Provide the [x, y] coordinate of the cell's center where the given text is located.  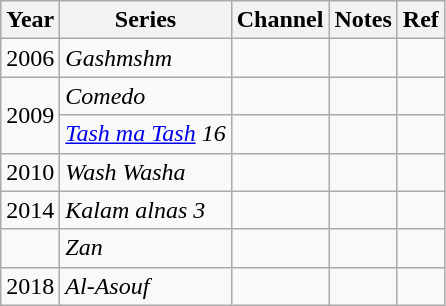
2014 [30, 210]
Comedo [146, 96]
2010 [30, 172]
Notes [363, 20]
2009 [30, 115]
Tash ma Tash 16 [146, 134]
Ref [420, 20]
Al-Asouf [146, 286]
2018 [30, 286]
Series [146, 20]
2006 [30, 58]
Kalam alnas 3 [146, 210]
Gashmshm [146, 58]
Year [30, 20]
Channel [280, 20]
Wash Washa [146, 172]
Zan [146, 248]
